Return (x, y) of the center of cell containing provided text 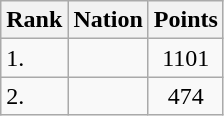
1101 (186, 58)
474 (186, 96)
Rank (34, 20)
1. (34, 58)
2. (34, 96)
Nation (108, 20)
Points (186, 20)
